Capture the cell that displays the provided text and extract its (x, y) central coordinate. 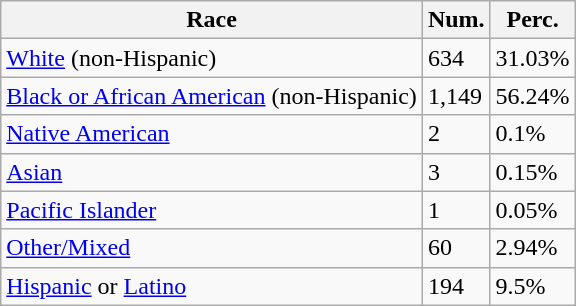
Asian (212, 172)
1 (456, 210)
Black or African American (non-Hispanic) (212, 96)
Native American (212, 134)
60 (456, 248)
0.05% (532, 210)
194 (456, 286)
Other/Mixed (212, 248)
0.15% (532, 172)
2.94% (532, 248)
Pacific Islander (212, 210)
634 (456, 58)
2 (456, 134)
56.24% (532, 96)
Hispanic or Latino (212, 286)
9.5% (532, 286)
Race (212, 20)
Perc. (532, 20)
1,149 (456, 96)
31.03% (532, 58)
3 (456, 172)
Num. (456, 20)
White (non-Hispanic) (212, 58)
0.1% (532, 134)
